Pinpoint the cell where the given text exists, returning its [x, y] midpoint coordinate. 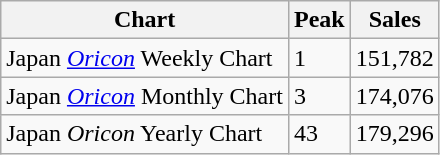
Sales [394, 20]
Peak [319, 20]
1 [319, 58]
174,076 [394, 96]
Chart [145, 20]
43 [319, 134]
151,782 [394, 58]
Japan Oricon Yearly Chart [145, 134]
Japan Oricon Monthly Chart [145, 96]
Japan Oricon Weekly Chart [145, 58]
3 [319, 96]
179,296 [394, 134]
